From the cell containing the given text, extract its center point as [x, y] coordinate. 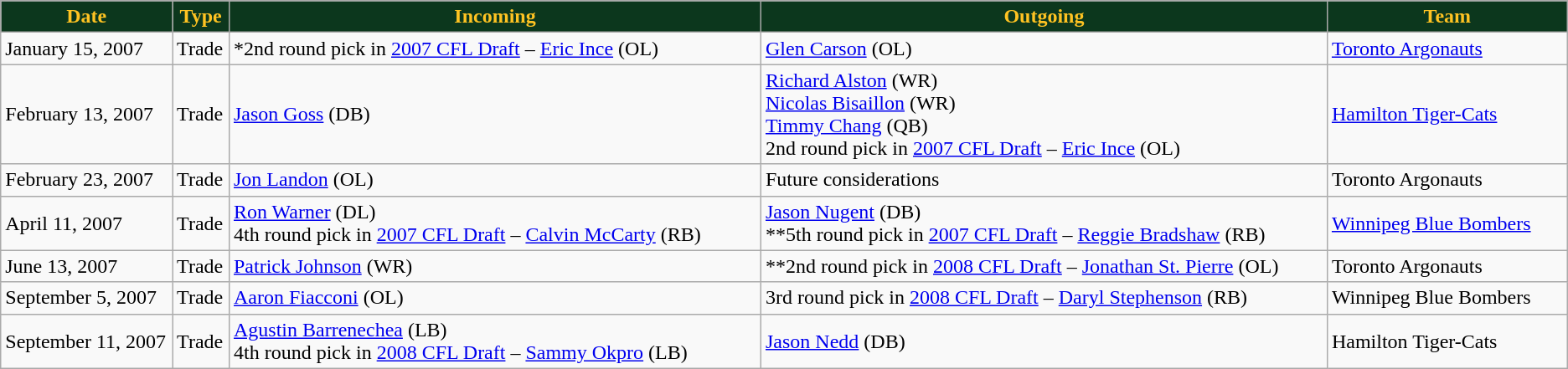
Patrick Johnson (WR) [494, 266]
Team [1447, 17]
Date [87, 17]
Richard Alston (WR)Nicolas Bisaillon (WR)Timmy Chang (QB)2nd round pick in 2007 CFL Draft – Eric Ince (OL) [1044, 114]
Incoming [494, 17]
**2nd round pick in 2008 CFL Draft – Jonathan St. Pierre (OL) [1044, 266]
January 15, 2007 [87, 49]
3rd round pick in 2008 CFL Draft – Daryl Stephenson (RB) [1044, 298]
Aaron Fiacconi (OL) [494, 298]
Future considerations [1044, 180]
Jason Nedd (DB) [1044, 341]
February 13, 2007 [87, 114]
April 11, 2007 [87, 223]
*2nd round pick in 2007 CFL Draft – Eric Ince (OL) [494, 49]
September 5, 2007 [87, 298]
Glen Carson (OL) [1044, 49]
September 11, 2007 [87, 341]
June 13, 2007 [87, 266]
Jason Goss (DB) [494, 114]
February 23, 2007 [87, 180]
Jon Landon (OL) [494, 180]
Agustin Barrenechea (LB)4th round pick in 2008 CFL Draft – Sammy Okpro (LB) [494, 341]
Ron Warner (DL)4th round pick in 2007 CFL Draft – Calvin McCarty (RB) [494, 223]
Jason Nugent (DB)**5th round pick in 2007 CFL Draft – Reggie Bradshaw (RB) [1044, 223]
Outgoing [1044, 17]
Type [201, 17]
